Scan for the cell matching the given text and deliver its [X, Y] coordinate at center. 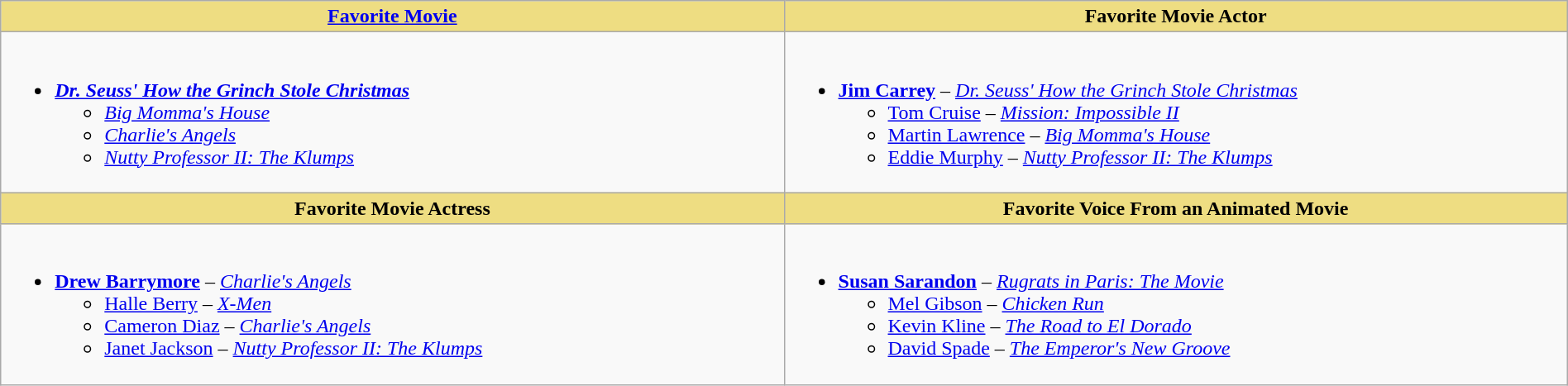
Dr. Seuss' How the Grinch Stole ChristmasBig Momma's HouseCharlie's AngelsNutty Professor II: The Klumps [392, 112]
Favorite Movie [392, 17]
Favorite Movie Actress [392, 208]
Favorite Movie Actor [1176, 17]
Drew Barrymore – Charlie's AngelsHalle Berry – X-MenCameron Diaz – Charlie's AngelsJanet Jackson – Nutty Professor II: The Klumps [392, 304]
Favorite Voice From an Animated Movie [1176, 208]
Susan Sarandon – Rugrats in Paris: The MovieMel Gibson – Chicken RunKevin Kline – The Road to El DoradoDavid Spade – The Emperor's New Groove [1176, 304]
